Search for the cell housing the specified text and yield its (x, y) center coordinate. 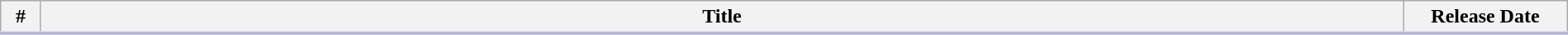
# (22, 17)
Release Date (1485, 17)
Title (721, 17)
